Search for the cell housing the specified text and yield its (x, y) center coordinate. 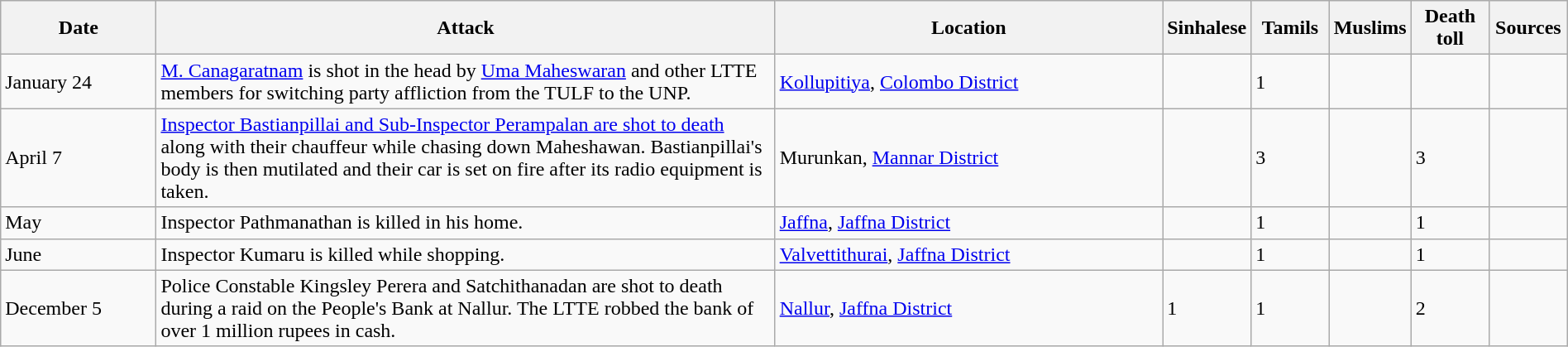
2 (1450, 308)
Date (79, 28)
Tamils (1290, 28)
Sinhalese (1207, 28)
M. Canagaratnam is shot in the head by Uma Maheswaran and other LTTE members for switching party affliction from the TULF to the UNP. (466, 81)
Location (968, 28)
Sources (1528, 28)
January 24 (79, 81)
December 5 (79, 308)
Nallur, Jaffna District (968, 308)
Inspector Kumaru is killed while shopping. (466, 254)
Kollupitiya, Colombo District (968, 81)
Muslims (1370, 28)
Valvettithurai, Jaffna District (968, 254)
Attack (466, 28)
April 7 (79, 157)
Murunkan, Mannar District (968, 157)
Death toll (1450, 28)
Inspector Pathmanathan is killed in his home. (466, 223)
June (79, 254)
Jaffna, Jaffna District (968, 223)
May (79, 223)
